Determine the [X, Y] coordinate at the center of the cell enclosing the given text.  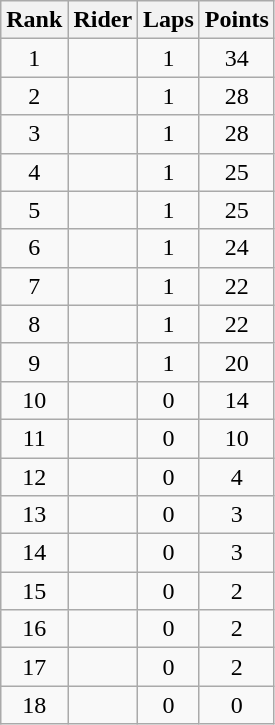
5 [34, 210]
Laps [169, 20]
17 [34, 667]
9 [34, 362]
15 [34, 591]
16 [34, 629]
6 [34, 248]
Rank [34, 20]
11 [34, 438]
20 [236, 362]
Rider [103, 20]
34 [236, 58]
13 [34, 515]
Points [236, 20]
8 [34, 324]
18 [34, 705]
24 [236, 248]
7 [34, 286]
12 [34, 477]
